Search for the cell housing the specified text and yield its (X, Y) center coordinate. 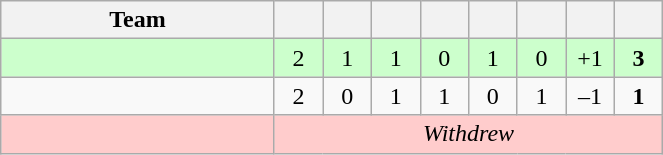
–1 (590, 96)
Withdrew (468, 134)
Team (138, 20)
3 (638, 58)
+1 (590, 58)
